Search for the cell housing the specified text and yield its (x, y) center coordinate. 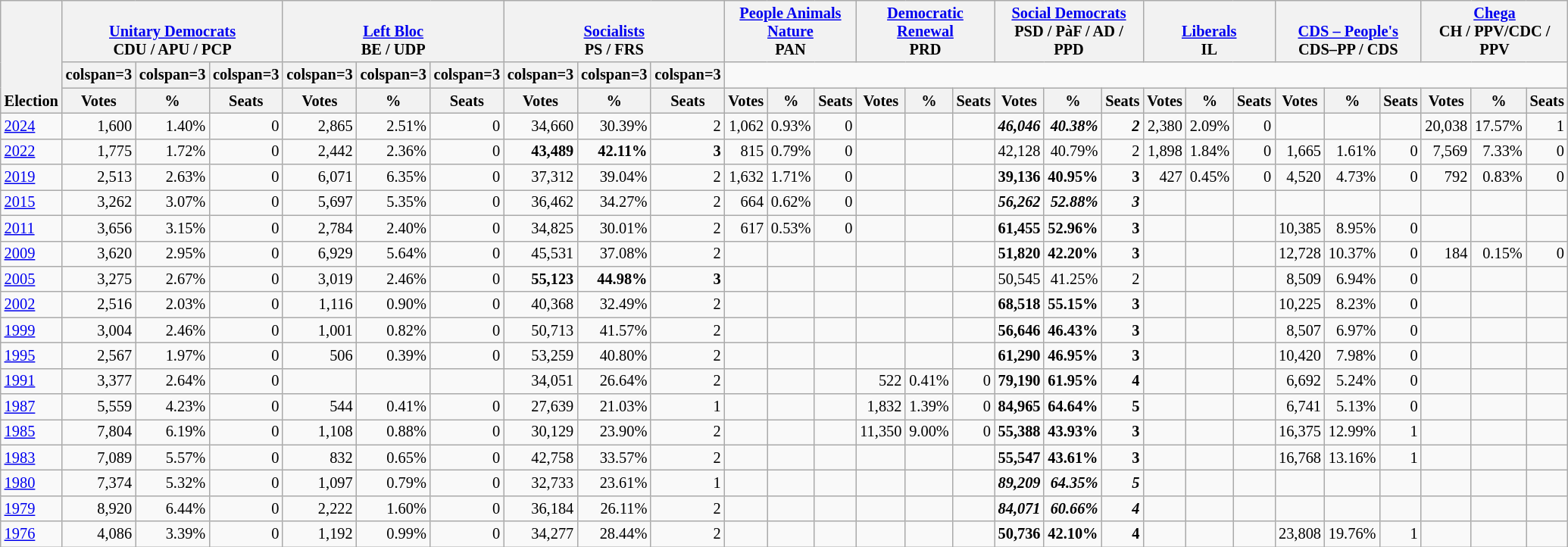
Social DemocratsPSD / PàF / AD / PPD (1070, 31)
3,019 (320, 279)
55,123 (541, 279)
544 (320, 407)
4.23% (173, 407)
0.62% (791, 202)
0.82% (394, 330)
1985 (32, 432)
5,559 (98, 407)
52.88% (1073, 202)
5.24% (1353, 381)
2,513 (98, 177)
10,385 (1300, 228)
0.90% (394, 305)
34,051 (541, 381)
42,758 (541, 458)
2.51% (394, 126)
0.53% (791, 228)
40.80% (614, 355)
42,128 (1020, 152)
46.43% (1073, 330)
32,733 (541, 483)
506 (320, 355)
1,832 (880, 407)
3.15% (173, 228)
832 (320, 458)
50,713 (541, 330)
37,312 (541, 177)
43.61% (1073, 458)
16,768 (1300, 458)
51,820 (1020, 254)
34,660 (541, 126)
42.10% (1073, 534)
6,741 (1300, 407)
7.98% (1353, 355)
11,350 (880, 432)
0.65% (394, 458)
30.39% (614, 126)
55,388 (1020, 432)
2.36% (394, 152)
89,209 (1020, 483)
1999 (32, 330)
1976 (32, 534)
0.99% (394, 534)
522 (880, 381)
2,784 (320, 228)
427 (1164, 177)
5.13% (1353, 407)
2,380 (1164, 126)
1.61% (1353, 152)
1979 (32, 508)
2005 (32, 279)
5.32% (173, 483)
36,462 (541, 202)
815 (746, 152)
4,086 (98, 534)
40.79% (1073, 152)
6.35% (394, 177)
34.27% (614, 202)
2011 (32, 228)
34,825 (541, 228)
0.88% (394, 432)
79,190 (1020, 381)
Democratic RenewalPRD (925, 31)
3,004 (98, 330)
41.57% (614, 330)
26.11% (614, 508)
2.63% (173, 177)
10,420 (1300, 355)
5.57% (173, 458)
617 (746, 228)
20,038 (1446, 126)
0.15% (1498, 254)
39,136 (1020, 177)
17.57% (1498, 126)
56,646 (1020, 330)
1983 (32, 458)
1.60% (394, 508)
33.57% (614, 458)
68,518 (1020, 305)
2.64% (173, 381)
40.38% (1073, 126)
23,808 (1300, 534)
55,547 (1020, 458)
50,736 (1020, 534)
CDS – People'sCDS–PP / CDS (1348, 31)
41.25% (1073, 279)
2002 (32, 305)
3,377 (98, 381)
1,108 (320, 432)
6.94% (1353, 279)
664 (746, 202)
1,632 (746, 177)
16,375 (1300, 432)
23.90% (614, 432)
2,442 (320, 152)
ChegaCH / PPV/CDC / PPV (1494, 31)
3,620 (98, 254)
0.93% (791, 126)
56,262 (1020, 202)
1.72% (173, 152)
30,129 (541, 432)
5,697 (320, 202)
3,275 (98, 279)
Unitary DemocratsCDU / APU / PCP (173, 31)
13.16% (1353, 458)
39.04% (614, 177)
7.33% (1498, 152)
61,290 (1020, 355)
1,062 (746, 126)
1,600 (98, 126)
60.66% (1073, 508)
8,507 (1300, 330)
12,728 (1300, 254)
36,184 (541, 508)
43.93% (1073, 432)
1,898 (1164, 152)
1.71% (791, 177)
3.39% (173, 534)
61,455 (1020, 228)
8.95% (1353, 228)
40,368 (541, 305)
6.97% (1353, 330)
7,804 (98, 432)
2.67% (173, 279)
1980 (32, 483)
32.49% (614, 305)
1991 (32, 381)
2022 (32, 152)
10.37% (1353, 254)
10,225 (1300, 305)
28.44% (614, 534)
Left BlocBE / UDP (393, 31)
26.64% (614, 381)
7,569 (1446, 152)
0.45% (1210, 177)
8.23% (1353, 305)
2015 (32, 202)
2.09% (1210, 126)
7,089 (98, 458)
1,192 (320, 534)
SocialistsPS / FRS (614, 31)
2009 (32, 254)
40.95% (1073, 177)
1.84% (1210, 152)
12.99% (1353, 432)
0.39% (394, 355)
19.76% (1353, 534)
1987 (32, 407)
5.64% (394, 254)
23.61% (614, 483)
1,775 (98, 152)
84,071 (1020, 508)
2024 (32, 126)
1,665 (1300, 152)
52.96% (1073, 228)
44.98% (614, 279)
3,656 (98, 228)
42.20% (1073, 254)
30.01% (614, 228)
55.15% (1073, 305)
2.40% (394, 228)
27,639 (541, 407)
1995 (32, 355)
1.97% (173, 355)
1.40% (173, 126)
64.35% (1073, 483)
9.00% (929, 432)
LiberalsIL (1209, 31)
Election (32, 56)
2.95% (173, 254)
2,865 (320, 126)
45,531 (541, 254)
34,277 (541, 534)
6,929 (320, 254)
2.03% (173, 305)
37.08% (614, 254)
1,116 (320, 305)
6.19% (173, 432)
2,567 (98, 355)
1,097 (320, 483)
43,489 (541, 152)
3,262 (98, 202)
64.64% (1073, 407)
7,374 (98, 483)
42.11% (614, 152)
46,046 (1020, 126)
2,516 (98, 305)
184 (1446, 254)
6.44% (173, 508)
8,920 (98, 508)
46.95% (1073, 355)
8,509 (1300, 279)
1,001 (320, 330)
61.95% (1073, 381)
0.83% (1498, 177)
1.39% (929, 407)
People Animals NaturePAN (791, 31)
50,545 (1020, 279)
6,692 (1300, 381)
6,071 (320, 177)
84,965 (1020, 407)
2019 (32, 177)
5.35% (394, 202)
4.73% (1353, 177)
792 (1446, 177)
21.03% (614, 407)
3.07% (173, 202)
4,520 (1300, 177)
53,259 (541, 355)
2,222 (320, 508)
